Provide the [X, Y] coordinate of the cell's center where the given text is located.  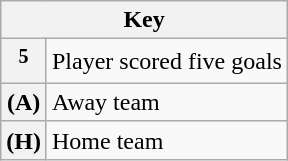
(H) [24, 140]
Home team [166, 140]
Key [144, 20]
Player scored five goals [166, 62]
Away team [166, 102]
5 [24, 62]
(A) [24, 102]
